Detect which cell encompasses the target text, then output its (x, y) center coordinate. 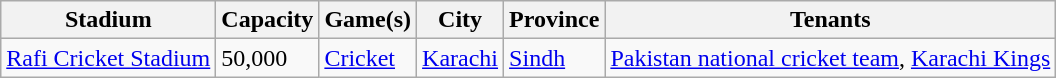
Tenants (830, 20)
Rafi Cricket Stadium (108, 58)
Cricket (368, 58)
Stadium (108, 20)
Province (554, 20)
City (460, 20)
50,000 (268, 58)
Pakistan national cricket team, Karachi Kings (830, 58)
Game(s) (368, 20)
Capacity (268, 20)
Karachi (460, 58)
Sindh (554, 58)
